Capture the cell that displays the provided text and extract its (x, y) central coordinate. 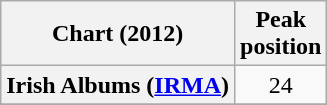
Peakposition (281, 34)
Chart (2012) (118, 34)
24 (281, 85)
Irish Albums (IRMA) (118, 85)
